For the text-containing cell, return its midpoint in [X, Y] coordinate format. 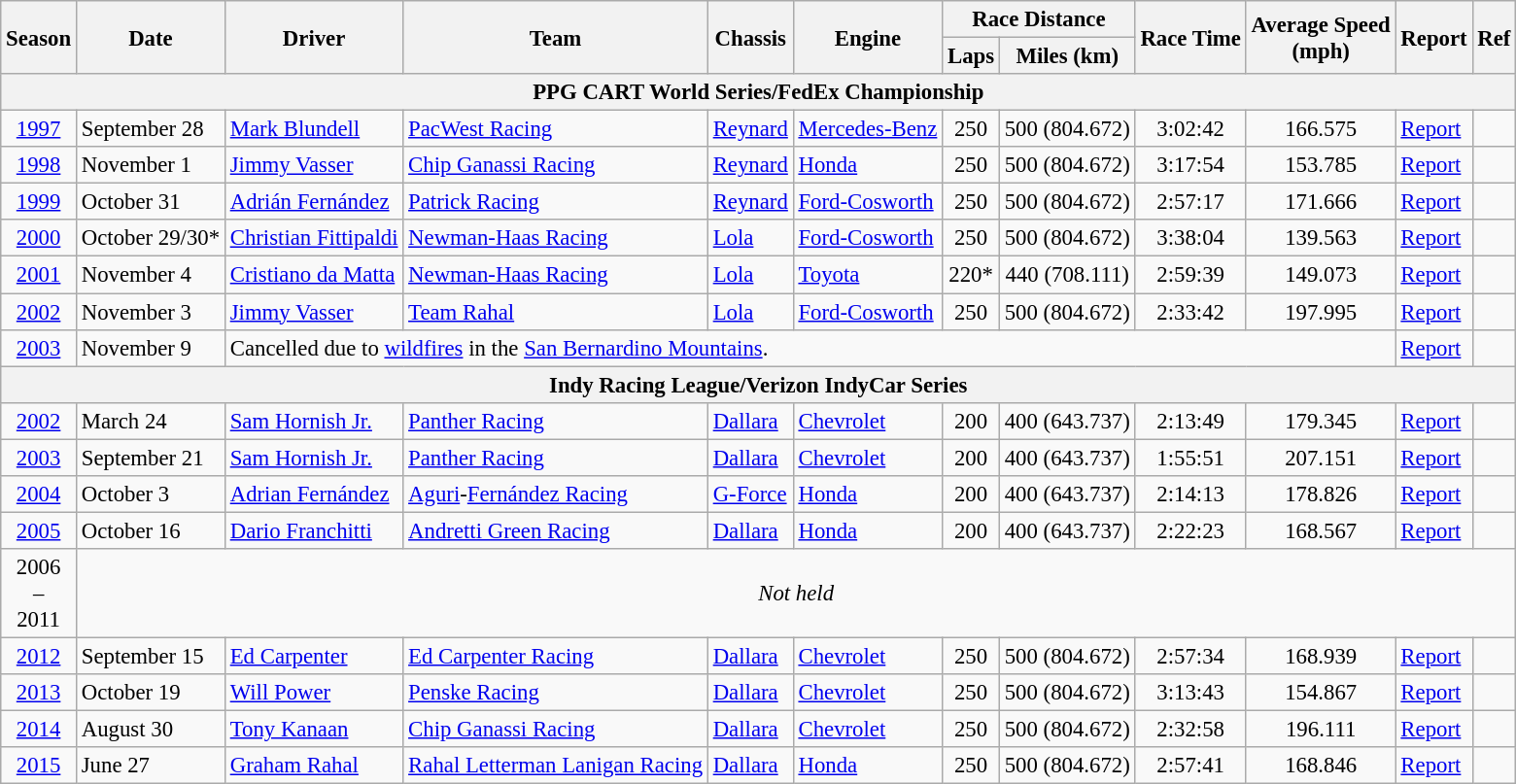
2000 [39, 238]
2004 [39, 494]
October 31 [150, 202]
Dario Franchitti [313, 530]
Race Time [1190, 37]
PacWest Racing [556, 129]
PPG CART World Series/FedEx Championship [758, 92]
2:13:49 [1190, 421]
2013 [39, 693]
178.826 [1321, 494]
220* [972, 275]
Toyota [868, 275]
440 (708.111) [1067, 275]
1998 [39, 165]
139.563 [1321, 238]
August 30 [150, 730]
Date [150, 37]
197.995 [1321, 312]
Penske Racing [556, 693]
Chassis [750, 37]
Season [39, 37]
Tony Kanaan [313, 730]
June 27 [150, 766]
September 15 [150, 656]
2:22:23 [1190, 530]
Not held [795, 594]
Cancelled due to wildfires in the San Bernardino Mountains. [810, 348]
3:02:42 [1190, 129]
Rahal Letterman Lanigan Racing [556, 766]
149.073 [1321, 275]
Graham Rahal [313, 766]
2005 [39, 530]
Average Speed(mph) [1321, 37]
166.575 [1321, 129]
Aguri-Fernández Racing [556, 494]
168.846 [1321, 766]
2014 [39, 730]
2:14:13 [1190, 494]
Laps [972, 56]
2015 [39, 766]
Engine [868, 37]
Adrián Fernández [313, 202]
2:57:34 [1190, 656]
2006–2011 [39, 594]
171.666 [1321, 202]
2:33:42 [1190, 312]
Ed Carpenter [313, 656]
207.151 [1321, 458]
Mercedes-Benz [868, 129]
March 24 [150, 421]
November 9 [150, 348]
2001 [39, 275]
Christian Fittipaldi [313, 238]
2:32:58 [1190, 730]
November 1 [150, 165]
3:13:43 [1190, 693]
Miles (km) [1067, 56]
October 3 [150, 494]
1999 [39, 202]
Patrick Racing [556, 202]
Indy Racing League/Verizon IndyCar Series [758, 385]
3:17:54 [1190, 165]
Andretti Green Racing [556, 530]
Will Power [313, 693]
Driver [313, 37]
September 21 [150, 458]
October 19 [150, 693]
Ref [1495, 37]
October 29/30* [150, 238]
G-Force [750, 494]
154.867 [1321, 693]
179.345 [1321, 421]
October 16 [150, 530]
196.111 [1321, 730]
3:38:04 [1190, 238]
Mark Blundell [313, 129]
168.567 [1321, 530]
2:57:17 [1190, 202]
2:57:41 [1190, 766]
November 4 [150, 275]
November 3 [150, 312]
Race Distance [1039, 19]
2:59:39 [1190, 275]
168.939 [1321, 656]
Cristiano da Matta [313, 275]
Team [556, 37]
1997 [39, 129]
Ed Carpenter Racing [556, 656]
Adrian Fernández [313, 494]
2012 [39, 656]
153.785 [1321, 165]
Team Rahal [556, 312]
1:55:51 [1190, 458]
September 28 [150, 129]
